Determine the [X, Y] coordinate at the center of the cell enclosing the given text.  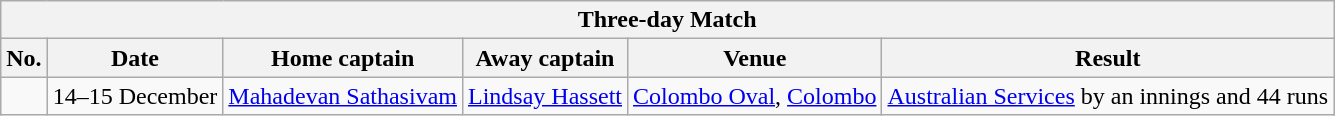
Date [135, 58]
Away captain [544, 58]
Lindsay Hassett [544, 96]
14–15 December [135, 96]
Australian Services by an innings and 44 runs [1108, 96]
Colombo Oval, Colombo [755, 96]
Venue [755, 58]
Three-day Match [668, 20]
No. [24, 58]
Mahadevan Sathasivam [343, 96]
Home captain [343, 58]
Result [1108, 58]
